Detect which cell encompasses the target text, then output its (X, Y) center coordinate. 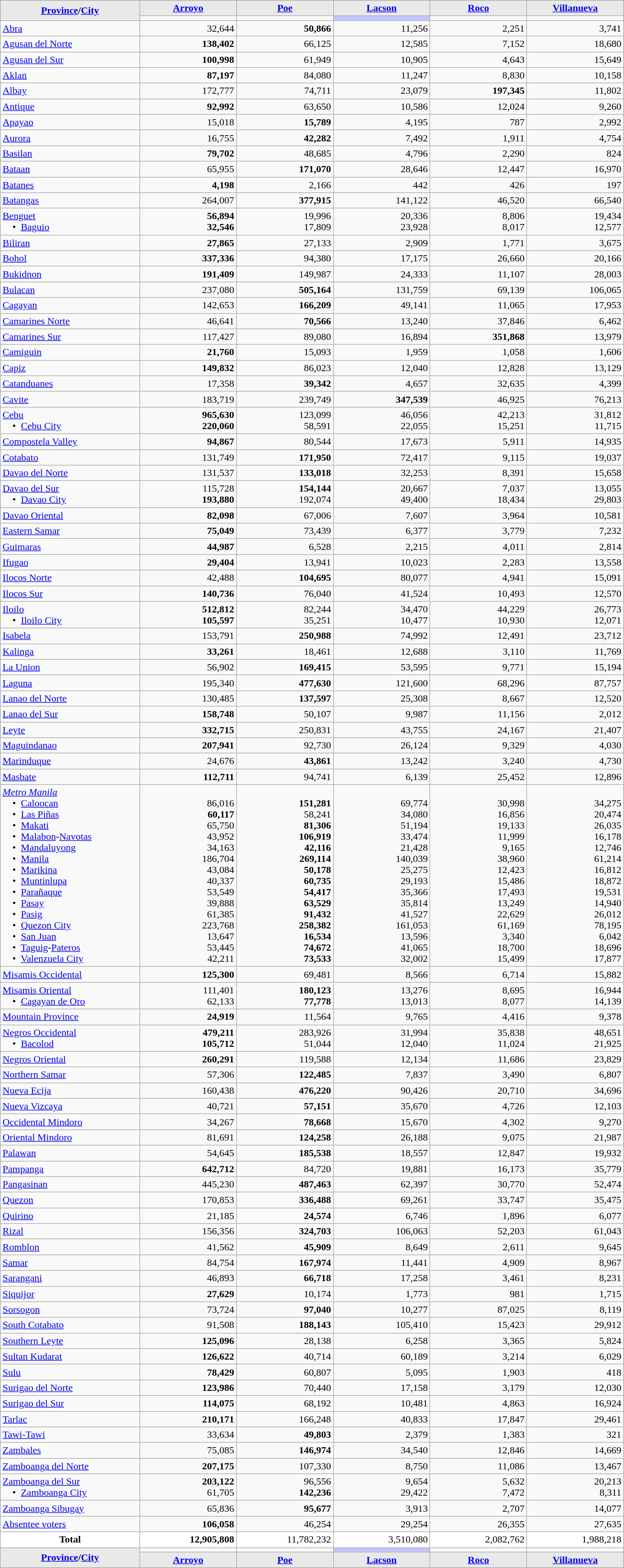
76,213 (575, 399)
30,99816,85619,13311,9999,16538,96012,42315,48617,49313,24922,62961,1693,34018,70015,499 (478, 875)
3,490 (478, 1075)
28,138 (285, 1341)
130,485 (188, 698)
13,979 (575, 337)
Compostela Valley (70, 441)
82,098 (188, 515)
23,079 (382, 91)
Bohol (70, 259)
10,023 (382, 562)
26,77312,071 (575, 615)
24,919 (188, 1017)
La Union (70, 667)
26,660 (478, 259)
2,215 (382, 547)
44,22910,930 (478, 615)
3,779 (478, 531)
158,748 (188, 714)
Negros Oriental (70, 1059)
41,562 (188, 1247)
15,789 (285, 122)
126,622 (188, 1356)
32,635 (478, 383)
61,043 (575, 1231)
39,342 (285, 383)
Benguet • Baguio (70, 222)
68,192 (285, 1403)
9,115 (478, 457)
21,185 (188, 1216)
29,254 (382, 1524)
8,667 (478, 698)
65,836 (188, 1508)
86,01660,11765,75043,95234,163186,70443,08440,33753,54939,88861,385223,76813,64753,44542,211 (188, 875)
24,574 (285, 1216)
9,765 (382, 1017)
1,911 (478, 138)
14,935 (575, 441)
11,065 (478, 305)
Zambales (70, 1450)
74,711 (285, 91)
49,141 (382, 305)
57,306 (188, 1075)
67,006 (285, 515)
153,791 (188, 636)
94,867 (188, 441)
8,391 (478, 473)
19,932 (575, 1153)
1,903 (478, 1372)
41,524 (382, 593)
25,452 (478, 777)
197,345 (478, 91)
5,095 (382, 1372)
9,329 (478, 746)
6,077 (575, 1216)
27,629 (188, 1294)
250,988 (285, 636)
10,581 (575, 515)
Batangas (70, 201)
8,119 (575, 1309)
123,09958,591 (285, 420)
20,166 (575, 259)
9,645 (575, 1247)
95,677 (285, 1508)
21,987 (575, 1137)
14,669 (575, 1450)
15,018 (188, 122)
32,644 (188, 28)
141,122 (382, 201)
12,491 (478, 636)
91,508 (188, 1325)
1,606 (575, 352)
11,086 (478, 1466)
Bulacan (70, 290)
476,220 (285, 1090)
12,134 (382, 1059)
Nueva Ecija (70, 1090)
123,986 (188, 1388)
6,807 (575, 1075)
Occidental Mindoro (70, 1122)
23,712 (575, 636)
Nueva Vizcaya (70, 1106)
7,492 (382, 138)
34,47010,477 (382, 615)
12,103 (575, 1106)
Cavite (70, 399)
3,179 (478, 1388)
Siquijor (70, 1294)
33,261 (188, 651)
90,426 (382, 1090)
10,277 (382, 1309)
19,881 (382, 1168)
15,423 (478, 1325)
207,941 (188, 746)
Cebu • Cebu City (70, 420)
Isabela (70, 636)
40,721 (188, 1106)
Leyte (70, 730)
8,750 (382, 1466)
96,556142,236 (285, 1487)
1,383 (478, 1435)
336,488 (285, 1200)
Lanao del Norte (70, 698)
28,646 (382, 169)
Negros Occidental • Bacolod (70, 1038)
57,151 (285, 1106)
133,018 (285, 473)
34,267 (188, 1122)
154,144192,074 (285, 494)
11,769 (575, 651)
8,231 (575, 1278)
18,680 (575, 44)
3,240 (478, 761)
140,736 (188, 593)
19,037 (575, 457)
6,528 (285, 547)
8,8068,017 (478, 222)
18,557 (382, 1153)
121,600 (382, 683)
3,110 (478, 651)
Absentee voters (70, 1524)
111,40162,133 (188, 995)
15,670 (382, 1122)
167,974 (285, 1263)
49,803 (285, 1435)
12,520 (575, 698)
4,416 (478, 1017)
Mountain Province (70, 1017)
19,99617,809 (285, 222)
94,741 (285, 777)
965,630220,060 (188, 420)
1,988,218 (575, 1540)
Ilocos Sur (70, 593)
Abra (70, 28)
5,6327,472 (478, 1487)
Misamis Oriental • Cagayan de Oro (70, 995)
26,124 (382, 746)
12,688 (382, 651)
7,607 (382, 515)
Maguindanao (70, 746)
160,438 (188, 1090)
2,611 (478, 1247)
203,12261,705 (188, 1487)
54,645 (188, 1153)
6,462 (575, 321)
13,27613,013 (382, 995)
112,711 (188, 777)
Northern Samar (70, 1075)
642,712 (188, 1168)
183,719 (188, 399)
42,21315,251 (478, 420)
46,641 (188, 321)
12,447 (478, 169)
197 (575, 185)
9,378 (575, 1017)
1,715 (575, 1294)
17,847 (478, 1419)
Samar (70, 1263)
207,175 (188, 1466)
Tarlac (70, 1419)
24,167 (478, 730)
418 (575, 1372)
4,030 (575, 746)
7,837 (382, 1075)
33,747 (478, 1200)
4,198 (188, 185)
Misamis Occidental (70, 975)
10,586 (382, 106)
69,77434,08051,19433,47421,428140,03925,27529,19335,36635,81441,527161,05313,59641,06532,002 (382, 875)
283,92651,044 (285, 1038)
6,377 (382, 531)
12,030 (575, 1388)
70,566 (285, 321)
8,967 (575, 1263)
12,570 (575, 593)
479,211105,712 (188, 1038)
172,777 (188, 91)
131,537 (188, 473)
35,475 (575, 1200)
Bukidnon (70, 274)
2,379 (382, 1435)
27,865 (188, 243)
191,409 (188, 274)
1,896 (478, 1216)
69,139 (478, 290)
43,861 (285, 761)
4,302 (478, 1122)
28,003 (575, 274)
69,261 (382, 1200)
180,12377,778 (285, 995)
20,710 (478, 1090)
35,83811,024 (478, 1038)
79,702 (188, 153)
Agusan del Sur (70, 60)
52,203 (478, 1231)
12,585 (382, 44)
9,270 (575, 1122)
2,909 (382, 243)
1,959 (382, 352)
Camarines Norte (70, 321)
2,082,762 (478, 1540)
787 (478, 122)
4,726 (478, 1106)
Pangasinan (70, 1185)
11,247 (382, 75)
Bataan (70, 169)
2,290 (478, 153)
1,058 (478, 352)
260,291 (188, 1059)
10,905 (382, 60)
11,564 (285, 1017)
84,754 (188, 1263)
2,012 (575, 714)
122,485 (285, 1075)
Aurora (70, 138)
104,695 (285, 578)
105,410 (382, 1325)
13,467 (575, 1466)
Marinduque (70, 761)
Sultan Kudarat (70, 1356)
75,049 (188, 531)
13,129 (575, 368)
Surigao del Norte (70, 1388)
66,125 (285, 44)
87,757 (575, 683)
4,643 (478, 60)
78,429 (188, 1372)
Camiguin (70, 352)
125,300 (188, 975)
166,248 (285, 1419)
Iloilo • Iloilo City (70, 615)
Davao del Norte (70, 473)
Laguna (70, 683)
171,950 (285, 457)
16,755 (188, 138)
12,905,808 (188, 1540)
1,771 (478, 243)
6,714 (478, 975)
Capiz (70, 368)
Sorsogon (70, 1309)
20,33623,928 (382, 222)
15,093 (285, 352)
46,893 (188, 1278)
264,007 (188, 201)
29,912 (575, 1325)
117,427 (188, 337)
81,691 (188, 1137)
Romblon (70, 1247)
34,27520,47426,03516,17812,74661,21416,81218,87219,53114,94026,01278,1956,04218,69617,877 (575, 875)
10,493 (478, 593)
80,077 (382, 578)
337,336 (188, 259)
125,096 (188, 1341)
48,685 (285, 153)
Zamboanga del Norte (70, 1466)
29,461 (575, 1419)
351,868 (478, 337)
3,365 (478, 1341)
Tawi-Tawi (70, 1435)
46,520 (478, 201)
17,953 (575, 305)
42,488 (188, 578)
124,258 (285, 1137)
5,824 (575, 1341)
512,812105,597 (188, 615)
Sarangani (70, 1278)
Batanes (70, 185)
107,330 (285, 1466)
11,256 (382, 28)
13,05529,803 (575, 494)
89,080 (285, 337)
142,653 (188, 305)
68,296 (478, 683)
131,759 (382, 290)
Total (70, 1540)
25,308 (382, 698)
30,770 (478, 1185)
13,242 (382, 761)
3,214 (478, 1356)
87,025 (478, 1309)
7,232 (575, 531)
Zamboanga del Sur • Zamboanga City (70, 1487)
171,070 (285, 169)
11,107 (478, 274)
12,896 (575, 777)
48,65121,925 (575, 1038)
Lanao del Sur (70, 714)
Southern Leyte (70, 1341)
185,538 (285, 1153)
24,333 (382, 274)
26,188 (382, 1137)
76,040 (285, 593)
56,89432,546 (188, 222)
24,676 (188, 761)
Albay (70, 91)
9,075 (478, 1137)
20,2138,311 (575, 1487)
477,630 (285, 683)
11,802 (575, 91)
42,282 (285, 138)
9,260 (575, 106)
15,194 (575, 667)
445,230 (188, 1185)
73,439 (285, 531)
7,03718,434 (478, 494)
19,43412,577 (575, 222)
66,540 (575, 201)
92,730 (285, 746)
Quezon (70, 1200)
12,828 (478, 368)
17,158 (382, 1388)
Biliran (70, 243)
73,724 (188, 1309)
824 (575, 153)
31,99412,040 (382, 1038)
17,175 (382, 259)
3,675 (575, 243)
4,195 (382, 122)
84,720 (285, 1168)
27,635 (575, 1524)
Eastern Samar (70, 531)
426 (478, 185)
11,686 (478, 1059)
3,510,080 (382, 1540)
3,741 (575, 28)
149,987 (285, 274)
35,779 (575, 1168)
66,718 (285, 1278)
17,258 (382, 1278)
12,846 (478, 1450)
3,964 (478, 515)
210,171 (188, 1419)
8,830 (478, 75)
45,909 (285, 1247)
487,463 (285, 1185)
4,730 (575, 761)
50,866 (285, 28)
27,133 (285, 243)
Kalinga (70, 651)
1,773 (382, 1294)
2,251 (478, 28)
63,650 (285, 106)
146,974 (285, 1450)
80,544 (285, 441)
4,399 (575, 383)
8,566 (382, 975)
34,696 (575, 1090)
Basilan (70, 153)
5,911 (478, 441)
9,987 (382, 714)
Sulu (70, 1372)
Cotabato (70, 457)
Ilocos Norte (70, 578)
18,461 (285, 651)
46,925 (478, 399)
Masbate (70, 777)
151,28158,24181,306106,91942,116269,11450,17860,73554,41763,52991,432258,38216,53474,67273,533 (285, 875)
3,461 (478, 1278)
32,253 (382, 473)
15,882 (575, 975)
137,597 (285, 698)
Aklan (70, 75)
981 (478, 1294)
119,588 (285, 1059)
12,040 (382, 368)
324,703 (285, 1231)
2,707 (478, 1508)
115,728193,880 (188, 494)
70,440 (285, 1388)
60,189 (382, 1356)
86,023 (285, 368)
239,749 (285, 399)
Catanduanes (70, 383)
Apayao (70, 122)
69,481 (285, 975)
11,156 (478, 714)
82,24435,251 (285, 615)
16,94414,139 (575, 995)
60,807 (285, 1372)
106,058 (188, 1524)
250,831 (285, 730)
10,174 (285, 1294)
46,254 (285, 1524)
15,658 (575, 473)
74,992 (382, 636)
Davao del Sur • Davao City (70, 494)
29,404 (188, 562)
4,657 (382, 383)
6,258 (382, 1341)
Rizal (70, 1231)
23,829 (575, 1059)
9,65429,422 (382, 1487)
13,240 (382, 321)
21,760 (188, 352)
6,746 (382, 1216)
15,091 (575, 578)
4,011 (478, 547)
131,749 (188, 457)
188,143 (285, 1325)
15,649 (575, 60)
2,283 (478, 562)
4,754 (575, 138)
9,771 (478, 667)
33,634 (188, 1435)
Surigao del Sur (70, 1403)
10,158 (575, 75)
16,894 (382, 337)
4,863 (478, 1403)
40,833 (382, 1419)
13,941 (285, 562)
61,949 (285, 60)
78,668 (285, 1122)
Camarines Sur (70, 337)
Antique (70, 106)
170,853 (188, 1200)
37,846 (478, 321)
35,670 (382, 1106)
52,474 (575, 1185)
87,197 (188, 75)
South Cotabato (70, 1325)
50,107 (285, 714)
Pampanga (70, 1168)
4,796 (382, 153)
237,080 (188, 290)
106,063 (382, 1231)
8,6958,077 (478, 995)
16,173 (478, 1168)
149,832 (188, 368)
195,340 (188, 683)
17,673 (382, 441)
4,941 (478, 578)
2,166 (285, 185)
21,407 (575, 730)
17,358 (188, 383)
3,913 (382, 1508)
26,355 (478, 1524)
12,024 (478, 106)
114,075 (188, 1403)
169,415 (285, 667)
31,81211,715 (575, 420)
94,380 (285, 259)
40,714 (285, 1356)
65,955 (188, 169)
Quirino (70, 1216)
11,782,232 (285, 1540)
12,847 (478, 1153)
6,029 (575, 1356)
100,998 (188, 60)
20,66749,400 (382, 494)
84,080 (285, 75)
Guimaras (70, 547)
Ifugao (70, 562)
2,814 (575, 547)
97,040 (285, 1309)
347,539 (382, 399)
106,065 (575, 290)
2,992 (575, 122)
377,915 (285, 201)
4,909 (478, 1263)
Cagayan (70, 305)
8,649 (382, 1247)
13,558 (575, 562)
53,595 (382, 667)
34,540 (382, 1450)
138,402 (188, 44)
72,417 (382, 457)
46,05622,055 (382, 420)
62,397 (382, 1185)
505,164 (285, 290)
Davao Oriental (70, 515)
332,715 (188, 730)
44,987 (188, 547)
43,755 (382, 730)
10,481 (382, 1403)
56,902 (188, 667)
16,970 (575, 169)
92,992 (188, 106)
11,441 (382, 1263)
6,139 (382, 777)
14,077 (575, 1508)
75,085 (188, 1450)
166,209 (285, 305)
Zamboanga Sibugay (70, 1508)
Palawan (70, 1153)
442 (382, 185)
16,924 (575, 1403)
Agusan del Norte (70, 44)
Oriental Mindoro (70, 1137)
321 (575, 1435)
156,356 (188, 1231)
7,152 (478, 44)
